Extract the [X, Y] coordinate from the center of the cell holding the provided text.  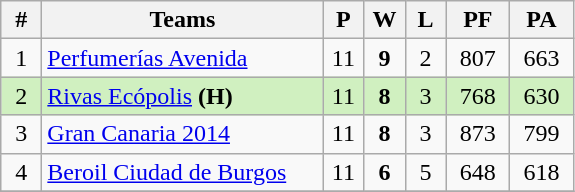
Rivas Ecópolis (H) [182, 96]
648 [478, 172]
Gran Canaria 2014 [182, 134]
Beroil Ciudad de Burgos [182, 172]
PA [542, 20]
4 [22, 172]
Perfumerías Avenida [182, 58]
5 [426, 172]
9 [384, 58]
618 [542, 172]
Teams [182, 20]
PF [478, 20]
6 [384, 172]
630 [542, 96]
663 [542, 58]
799 [542, 134]
1 [22, 58]
W [384, 20]
P [344, 20]
873 [478, 134]
L [426, 20]
768 [478, 96]
807 [478, 58]
# [22, 20]
